Return the [X, Y] coordinate for the center point of the cell that contains the specified text.  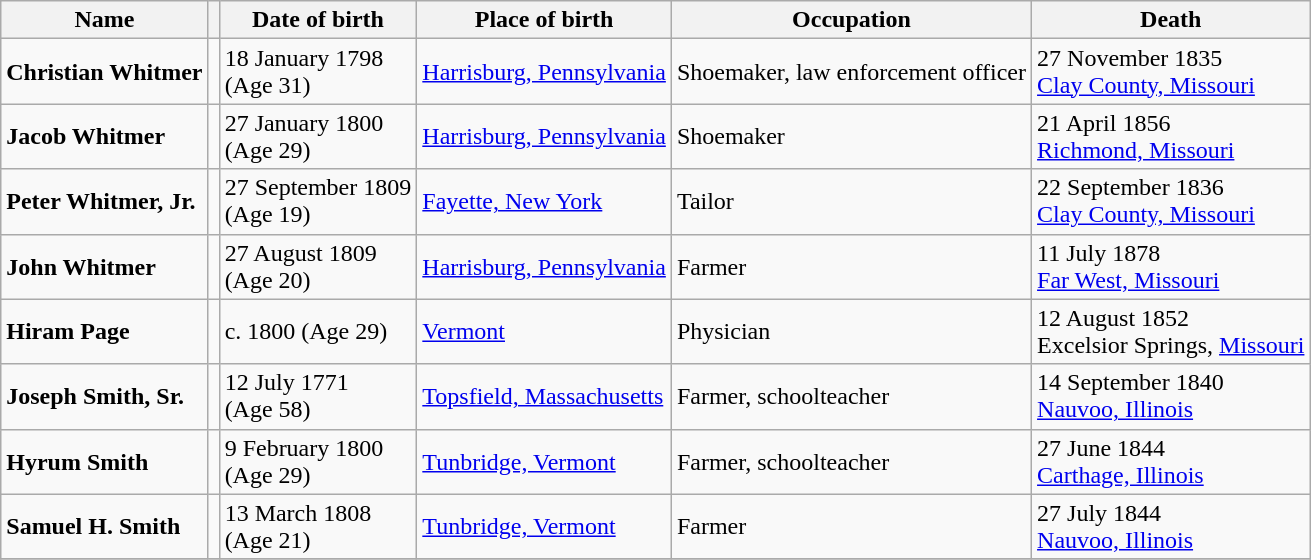
Hyrum Smith [104, 462]
Hiram Page [104, 332]
21 April 1856Richmond, Missouri [1171, 136]
Shoemaker [851, 136]
Joseph Smith, Sr. [104, 396]
Topsfield, Massachusetts [544, 396]
Physician [851, 332]
Place of birth [544, 20]
Date of birth [318, 20]
22 September 1836Clay County, Missouri [1171, 202]
c. 1800 (Age 29) [318, 332]
12 August 1852Excelsior Springs, Missouri [1171, 332]
27 September 1809(Age 19) [318, 202]
13 March 1808(Age 21) [318, 526]
27 November 1835Clay County, Missouri [1171, 72]
Name [104, 20]
John Whitmer [104, 266]
Tailor [851, 202]
11 July 1878Far West, Missouri [1171, 266]
Death [1171, 20]
Shoemaker, law enforcement officer [851, 72]
Christian Whitmer [104, 72]
14 September 1840Nauvoo, Illinois [1171, 396]
Peter Whitmer, Jr. [104, 202]
Jacob Whitmer [104, 136]
27 August 1809(Age 20) [318, 266]
Occupation [851, 20]
Samuel H. Smith [104, 526]
Vermont [544, 332]
27 January 1800(Age 29) [318, 136]
27 July 1844Nauvoo, Illinois [1171, 526]
Fayette, New York [544, 202]
27 June 1844Carthage, Illinois [1171, 462]
9 February 1800(Age 29) [318, 462]
18 January 1798(Age 31) [318, 72]
12 July 1771(Age 58) [318, 396]
